Search for the cell housing the specified text and yield its (X, Y) center coordinate. 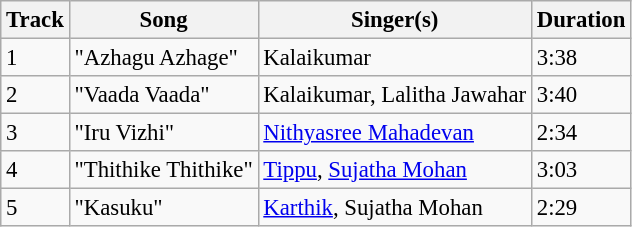
Tippu, Sujatha Mohan (394, 170)
"Azhagu Azhage" (164, 58)
Kalaikumar, Lalitha Jawahar (394, 95)
2:29 (580, 208)
Kalaikumar (394, 58)
Karthik, Sujatha Mohan (394, 208)
Singer(s) (394, 20)
2 (35, 95)
3:38 (580, 58)
"Iru Vizhi" (164, 133)
"Vaada Vaada" (164, 95)
3:03 (580, 170)
"Thithike Thithike" (164, 170)
Duration (580, 20)
"Kasuku" (164, 208)
Song (164, 20)
3:40 (580, 95)
1 (35, 58)
Track (35, 20)
3 (35, 133)
4 (35, 170)
5 (35, 208)
Nithyasree Mahadevan (394, 133)
2:34 (580, 133)
